Provide the [X, Y] coordinate of the cell's center where the given text is located.  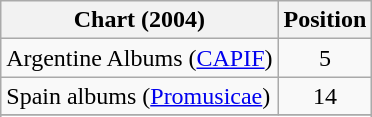
14 [325, 96]
Spain albums (Promusicae) [140, 96]
Chart (2004) [140, 20]
Argentine Albums (CAPIF) [140, 58]
Position [325, 20]
5 [325, 58]
